Locate the cell with the specified text and output its (x, y) center coordinate. 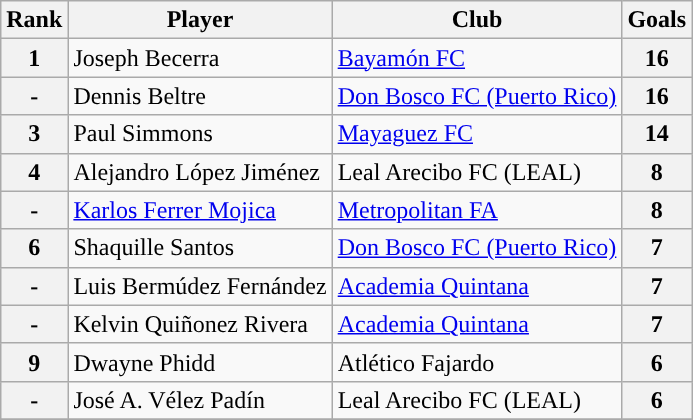
9 (34, 362)
1 (34, 58)
Dennis Beltre (200, 96)
Dwayne Phidd (200, 362)
Paul Simmons (200, 134)
Joseph Becerra (200, 58)
Shaquille Santos (200, 248)
Atlético Fajardo (477, 362)
14 (657, 134)
Mayaguez FC (477, 134)
José A. Vélez Padín (200, 400)
Goals (657, 20)
Metropolitan FA (477, 210)
Club (477, 20)
Player (200, 20)
3 (34, 134)
Alejandro López Jiménez (200, 172)
Kelvin Quiñonez Rivera (200, 324)
Bayamón FC (477, 58)
Rank (34, 20)
Karlos Ferrer Mojica (200, 210)
Luis Bermúdez Fernández (200, 286)
4 (34, 172)
